Return (x, y) of the center of cell containing provided text 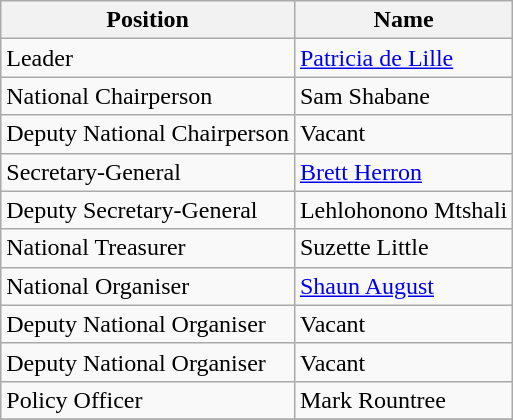
Position (148, 20)
Deputy Secretary-General (148, 210)
Sam Shabane (403, 96)
Shaun August (403, 286)
Patricia de Lille (403, 58)
Lehlohonono Mtshali (403, 210)
Policy Officer (148, 400)
National Chairperson (148, 96)
Brett Herron (403, 172)
Secretary-General (148, 172)
National Organiser (148, 286)
National Treasurer (148, 248)
Mark Rountree (403, 400)
Suzette Little (403, 248)
Leader (148, 58)
Name (403, 20)
Deputy National Chairperson (148, 134)
